Determine the [X, Y] coordinate at the center of the cell enclosing the given text.  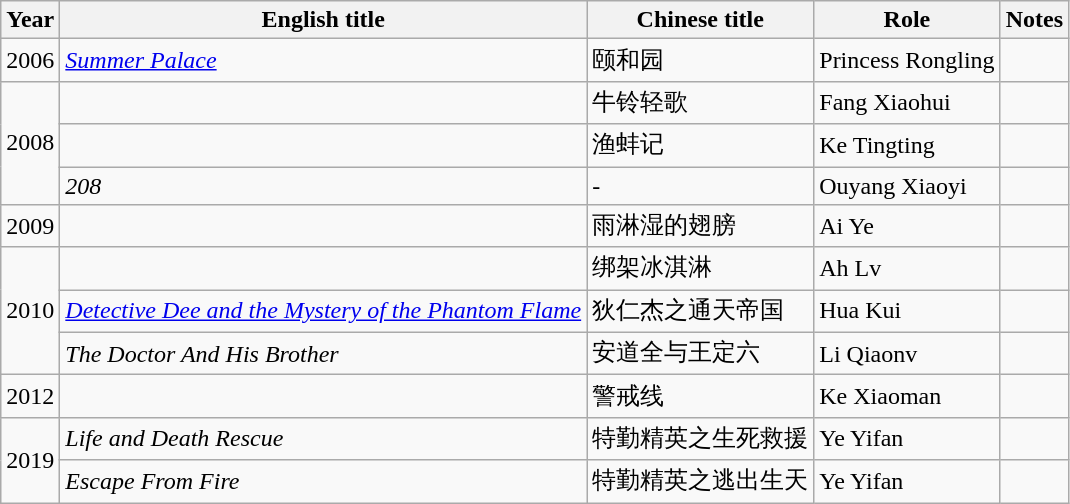
The Doctor And His Brother [324, 354]
2012 [30, 396]
Hua Kui [907, 312]
绑架冰淇淋 [700, 268]
Year [30, 20]
Ke Tingting [907, 146]
渔蚌记 [700, 146]
特勤精英之生死救援 [700, 438]
安道全与王定六 [700, 354]
牛铃轻歌 [700, 102]
狄仁杰之通天帝国 [700, 312]
Li Qiaonv [907, 354]
Role [907, 20]
Summer Palace [324, 60]
Ai Ye [907, 226]
颐和园 [700, 60]
Ouyang Xiaoyi [907, 185]
雨淋湿的翅膀 [700, 226]
2019 [30, 460]
Life and Death Rescue [324, 438]
特勤精英之逃出生天 [700, 482]
2009 [30, 226]
Chinese title [700, 20]
2006 [30, 60]
Escape From Fire [324, 482]
English title [324, 20]
2008 [30, 142]
- [700, 185]
Princess Rongling [907, 60]
Ah Lv [907, 268]
Detective Dee and the Mystery of the Phantom Flame [324, 312]
208 [324, 185]
警戒线 [700, 396]
Fang Xiaohui [907, 102]
Notes [1034, 20]
Ke Xiaoman [907, 396]
2010 [30, 311]
